Output the [X, Y] coordinate of the center of the cell containing the given text.  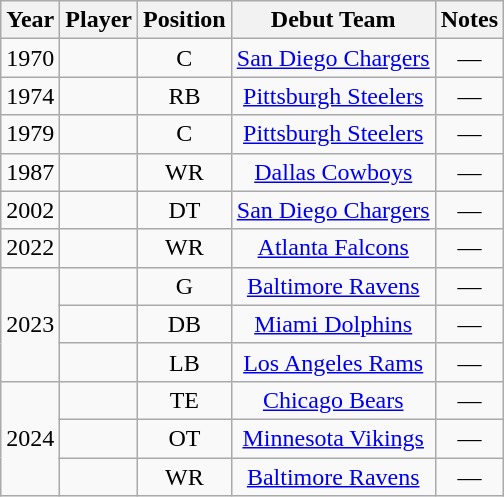
DB [185, 324]
Dallas Cowboys [333, 172]
Year [30, 20]
RB [185, 96]
2002 [30, 210]
Position [185, 20]
Minnesota Vikings [333, 438]
LB [185, 362]
Debut Team [333, 20]
1970 [30, 58]
1987 [30, 172]
2022 [30, 248]
2024 [30, 438]
DT [185, 210]
Chicago Bears [333, 400]
1979 [30, 134]
1974 [30, 96]
Atlanta Falcons [333, 248]
2023 [30, 324]
Player [99, 20]
G [185, 286]
Notes [469, 20]
Miami Dolphins [333, 324]
Los Angeles Rams [333, 362]
OT [185, 438]
TE [185, 400]
